Return the [x, y] coordinate for the center point of the cell that contains the specified text.  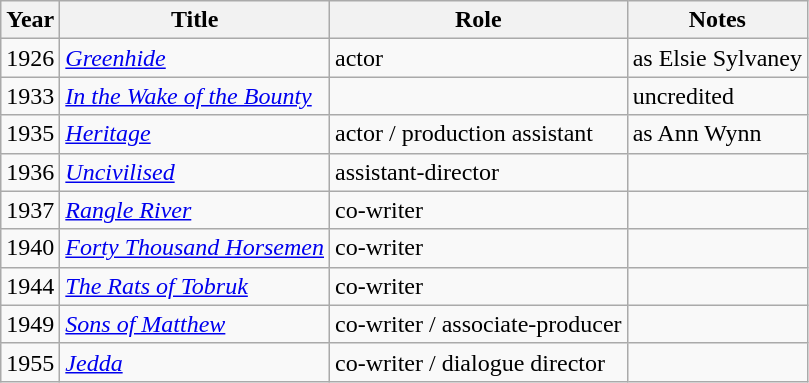
Uncivilised [195, 172]
Year [30, 20]
Title [195, 20]
1944 [30, 286]
1937 [30, 210]
co-writer / dialogue director [479, 362]
assistant-director [479, 172]
Jedda [195, 362]
Role [479, 20]
Notes [717, 20]
uncredited [717, 96]
1949 [30, 324]
as Elsie Sylvaney [717, 58]
co-writer / associate-producer [479, 324]
1936 [30, 172]
Heritage [195, 134]
1935 [30, 134]
The Rats of Tobruk [195, 286]
1955 [30, 362]
as Ann Wynn [717, 134]
Rangle River [195, 210]
1926 [30, 58]
In the Wake of the Bounty [195, 96]
Forty Thousand Horsemen [195, 248]
actor [479, 58]
1940 [30, 248]
1933 [30, 96]
actor / production assistant [479, 134]
Greenhide [195, 58]
Sons of Matthew [195, 324]
